Capture the cell that displays the provided text and extract its [x, y] central coordinate. 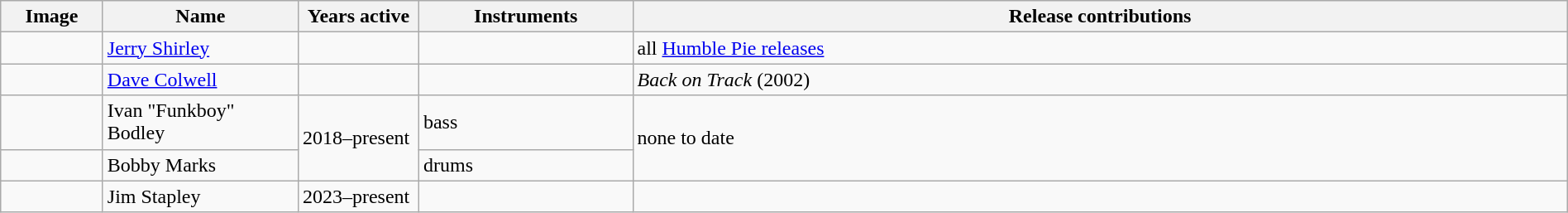
Release contributions [1100, 17]
drums [526, 165]
bass [526, 123]
Years active [358, 17]
2023–present [358, 196]
Dave Colwell [200, 80]
Jerry Shirley [200, 48]
Image [52, 17]
none to date [1100, 138]
Back on Track (2002) [1100, 80]
2018–present [358, 138]
Ivan "Funkboy" Bodley [200, 123]
Jim Stapley [200, 196]
Bobby Marks [200, 165]
Instruments [526, 17]
Name [200, 17]
all Humble Pie releases [1100, 48]
